Output the [x, y] coordinate of the center of the cell containing the given text.  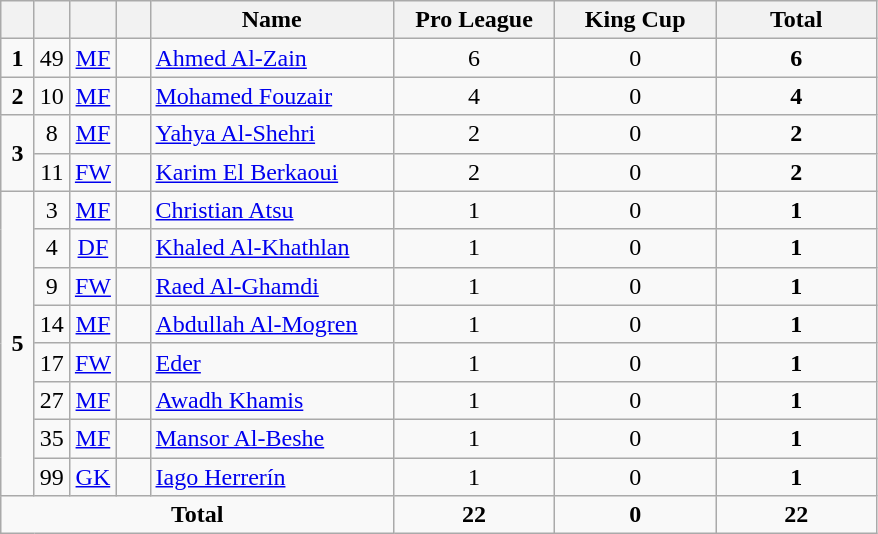
10 [52, 96]
Mansor Al-Beshe [272, 438]
49 [52, 58]
35 [52, 438]
DF [92, 248]
99 [52, 477]
8 [52, 134]
Abdullah Al-Mogren [272, 324]
Khaled Al-Khathlan [272, 248]
Christian Atsu [272, 210]
14 [52, 324]
GK [92, 477]
King Cup [636, 20]
Karim El Berkaoui [272, 172]
Raed Al-Ghamdi [272, 286]
9 [52, 286]
11 [52, 172]
Ahmed Al-Zain [272, 58]
Yahya Al-Shehri [272, 134]
Pro League [474, 20]
Mohamed Fouzair [272, 96]
Eder [272, 362]
Iago Herrerín [272, 477]
17 [52, 362]
Awadh Khamis [272, 400]
Name [272, 20]
5 [18, 343]
27 [52, 400]
